From the cell containing the given text, extract its center point as [x, y] coordinate. 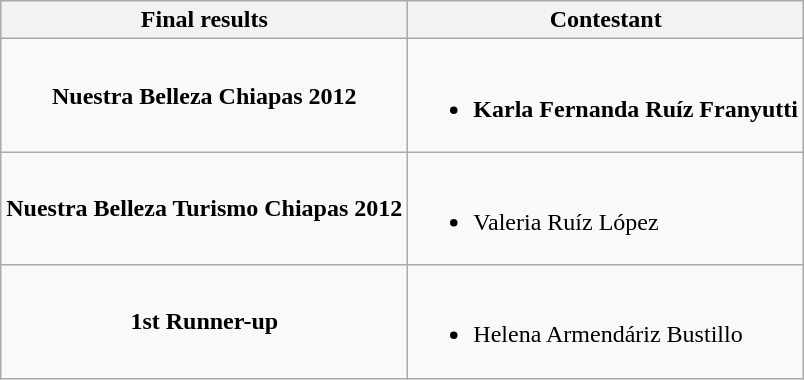
Karla Fernanda Ruíz Franyutti [606, 96]
Contestant [606, 20]
Helena Armendáriz Bustillo [606, 322]
Valeria Ruíz López [606, 208]
Nuestra Belleza Chiapas 2012 [204, 96]
Final results [204, 20]
Nuestra Belleza Turismo Chiapas 2012 [204, 208]
1st Runner-up [204, 322]
